Determine the [x, y] coordinate at the center of the cell enclosing the given text.  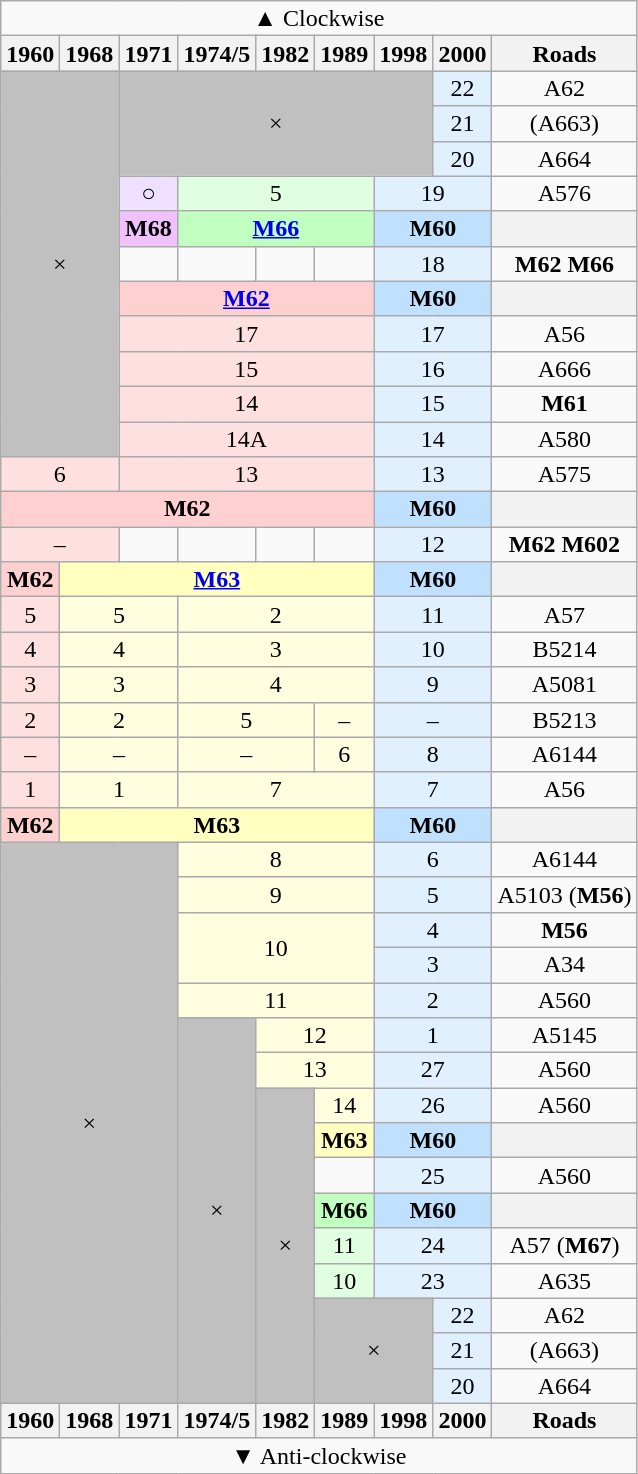
A580 [564, 440]
26 [433, 1106]
23 [433, 1280]
A666 [564, 368]
M62 M602 [564, 544]
A5081 [564, 684]
A57 (M67) [564, 1246]
A57 [564, 614]
M61 [564, 404]
M62 M66 [564, 264]
A576 [564, 194]
A5103 (M56) [564, 894]
○ [148, 194]
B5214 [564, 650]
M56 [564, 930]
14A [246, 440]
A575 [564, 474]
19 [433, 194]
16 [433, 368]
▲ Clockwise [319, 18]
18 [433, 264]
▼ Anti-clockwise [319, 1456]
25 [433, 1176]
A5145 [564, 1036]
24 [433, 1246]
A635 [564, 1280]
M68 [148, 228]
B5213 [564, 720]
A34 [564, 964]
27 [433, 1070]
